Output the (X, Y) coordinate of the center of the cell containing the given text.  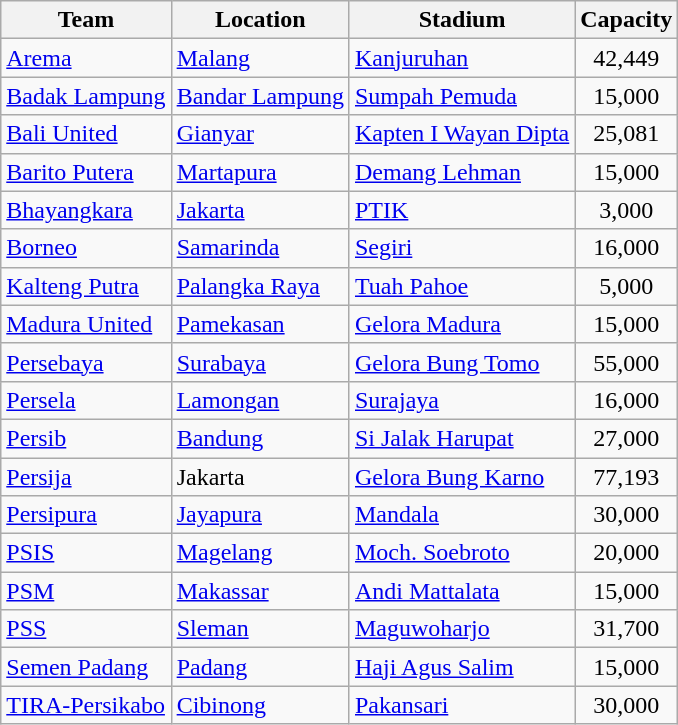
5,000 (626, 286)
PTIK (462, 210)
Barito Putera (86, 172)
Gelora Bung Karno (462, 477)
Location (260, 20)
55,000 (626, 362)
Martapura (260, 172)
Mandala (462, 515)
Bandung (260, 438)
Maguwoharjo (462, 629)
TIRA-Persikabo (86, 705)
77,193 (626, 477)
Jayapura (260, 515)
Capacity (626, 20)
Madura United (86, 324)
3,000 (626, 210)
Persib (86, 438)
PSM (86, 591)
Surabaya (260, 362)
Magelang (260, 553)
Team (86, 20)
Persebaya (86, 362)
25,081 (626, 134)
Badak Lampung (86, 96)
Bandar Lampung (260, 96)
Semen Padang (86, 667)
42,449 (626, 58)
Lamongan (260, 400)
Segiri (462, 248)
Bali United (86, 134)
Gelora Bung Tomo (462, 362)
Kalteng Putra (86, 286)
Sumpah Pemuda (462, 96)
Borneo (86, 248)
Gianyar (260, 134)
Samarinda (260, 248)
Stadium (462, 20)
Persela (86, 400)
Andi Mattalata (462, 591)
Cibinong (260, 705)
Persipura (86, 515)
Sleman (260, 629)
Gelora Madura (462, 324)
Moch. Soebroto (462, 553)
PSIS (86, 553)
Demang Lehman (462, 172)
Surajaya (462, 400)
Haji Agus Salim (462, 667)
Kanjuruhan (462, 58)
27,000 (626, 438)
Makassar (260, 591)
Pakansari (462, 705)
Palangka Raya (260, 286)
Persija (86, 477)
31,700 (626, 629)
Pamekasan (260, 324)
Malang (260, 58)
Kapten I Wayan Dipta (462, 134)
Bhayangkara (86, 210)
Padang (260, 667)
20,000 (626, 553)
Si Jalak Harupat (462, 438)
Arema (86, 58)
Tuah Pahoe (462, 286)
PSS (86, 629)
